Scan for the cell matching the given text and deliver its (X, Y) coordinate at center. 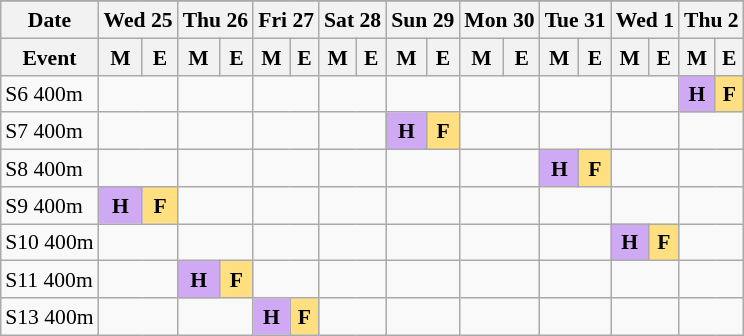
Wed 1 (645, 20)
S9 400m (49, 204)
S13 400m (49, 316)
Tue 31 (576, 20)
Thu 26 (216, 20)
Mon 30 (499, 20)
S11 400m (49, 280)
Fri 27 (286, 20)
S8 400m (49, 168)
Sat 28 (352, 20)
Wed 25 (138, 20)
Event (49, 56)
S6 400m (49, 94)
Thu 2 (712, 20)
S10 400m (49, 242)
S7 400m (49, 130)
Sun 29 (422, 20)
Date (49, 20)
